Determine the [X, Y] coordinate at the center of the cell enclosing the given text.  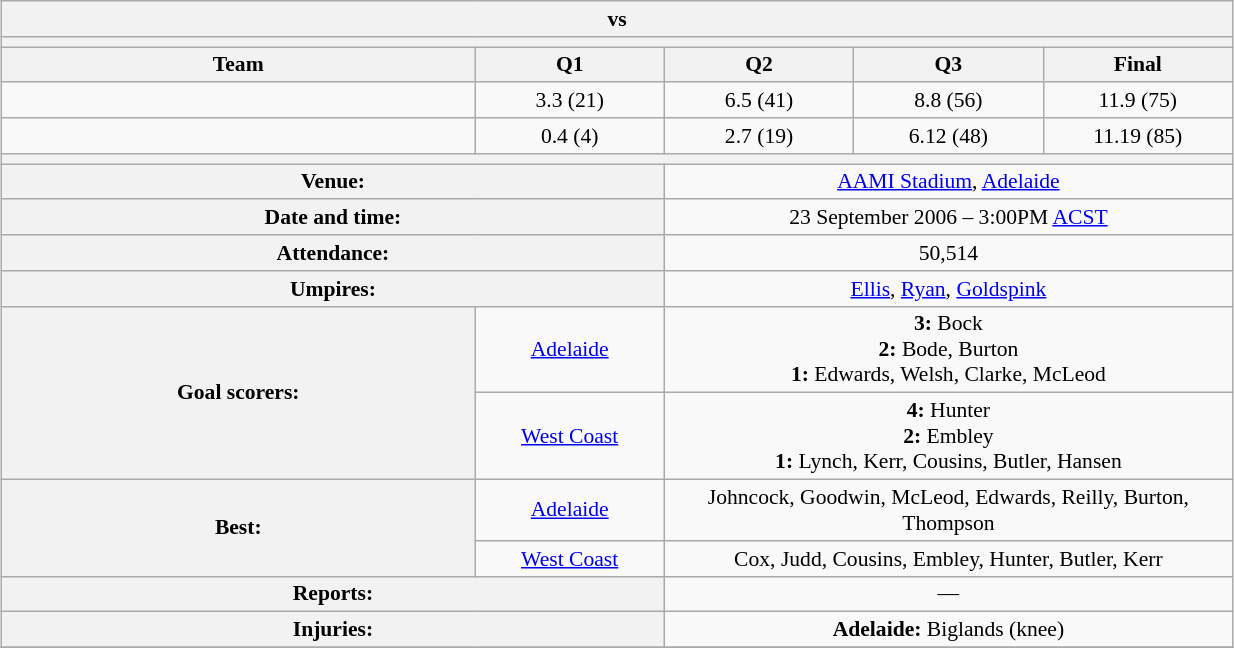
Johncock, Goodwin, McLeod, Edwards, Reilly, Burton, Thompson [948, 510]
Attendance: [334, 253]
AAMI Stadium, Adelaide [948, 182]
11.19 (85) [1138, 136]
Date and time: [334, 218]
8.8 (56) [948, 101]
Q1 [570, 65]
Q3 [948, 65]
Best: [238, 528]
6.12 (48) [948, 136]
Venue: [334, 182]
0.4 (4) [570, 136]
3: Bock2: Bode, Burton1: Edwards, Welsh, Clarke, McLeod [948, 350]
Q2 [758, 65]
11.9 (75) [1138, 101]
6.5 (41) [758, 101]
Cox, Judd, Cousins, Embley, Hunter, Butler, Kerr [948, 559]
Injuries: [334, 630]
Reports: [334, 594]
— [948, 594]
Final [1138, 65]
Goal scorers: [238, 392]
50,514 [948, 253]
2.7 (19) [758, 136]
vs [618, 19]
Ellis, Ryan, Goldspink [948, 289]
Team [238, 65]
Umpires: [334, 289]
4: Hunter2: Embley1: Lynch, Kerr, Cousins, Butler, Hansen [948, 436]
Adelaide: Biglands (knee) [948, 630]
3.3 (21) [570, 101]
23 September 2006 – 3:00PM ACST [948, 218]
